Capture the cell that displays the provided text and extract its [X, Y] central coordinate. 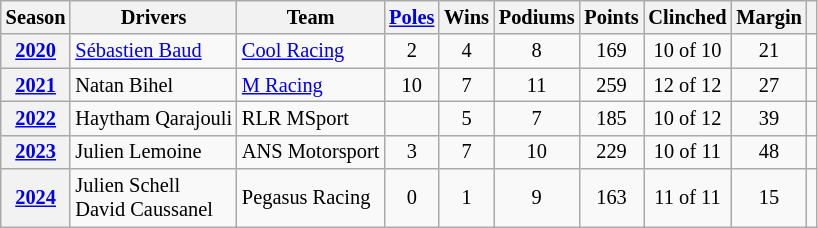
Team [310, 17]
27 [768, 85]
15 [768, 198]
11 [537, 85]
3 [412, 152]
ANS Motorsport [310, 152]
9 [537, 198]
Poles [412, 17]
Season [36, 17]
10 of 12 [688, 118]
1 [466, 198]
2023 [36, 152]
163 [611, 198]
2024 [36, 198]
Sébastien Baud [153, 51]
10 of 10 [688, 51]
RLR MSport [310, 118]
0 [412, 198]
M Racing [310, 85]
Wins [466, 17]
2 [412, 51]
259 [611, 85]
10 of 11 [688, 152]
8 [537, 51]
21 [768, 51]
4 [466, 51]
Points [611, 17]
169 [611, 51]
229 [611, 152]
2021 [36, 85]
2022 [36, 118]
Drivers [153, 17]
Julien Lemoine [153, 152]
Clinched [688, 17]
2020 [36, 51]
Cool Racing [310, 51]
Haytham Qarajouli [153, 118]
48 [768, 152]
39 [768, 118]
Podiums [537, 17]
5 [466, 118]
12 of 12 [688, 85]
Natan Bihel [153, 85]
Margin [768, 17]
Julien Schell David Caussanel [153, 198]
185 [611, 118]
Pegasus Racing [310, 198]
11 of 11 [688, 198]
